Determine the (x, y) coordinate at the center of the cell enclosing the given text.  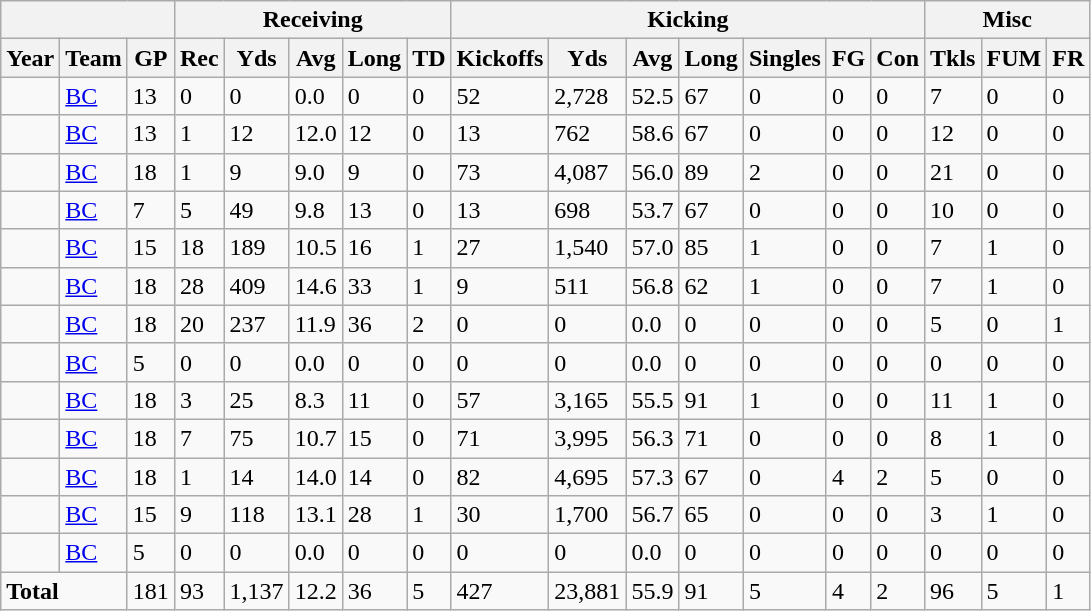
1,540 (588, 248)
427 (500, 591)
FG (848, 58)
FR (1068, 58)
409 (256, 286)
96 (953, 591)
75 (256, 438)
16 (374, 248)
FUM (1014, 58)
56.8 (652, 286)
Team (94, 58)
511 (588, 286)
10 (953, 210)
762 (588, 134)
12.0 (316, 134)
1,137 (256, 591)
49 (256, 210)
53.7 (652, 210)
52 (500, 96)
Kicking (688, 20)
9.8 (316, 210)
57.0 (652, 248)
62 (711, 286)
65 (711, 515)
56.7 (652, 515)
Misc (1008, 20)
27 (500, 248)
55.9 (652, 591)
52.5 (652, 96)
Tkls (953, 58)
237 (256, 324)
3,165 (588, 400)
23,881 (588, 591)
Singles (784, 58)
9.0 (316, 172)
4,087 (588, 172)
Con (898, 58)
57.3 (652, 477)
Total (64, 591)
55.5 (652, 400)
118 (256, 515)
56.3 (652, 438)
14.0 (316, 477)
189 (256, 248)
Year (30, 58)
4,695 (588, 477)
14.6 (316, 286)
25 (256, 400)
2,728 (588, 96)
13.1 (316, 515)
58.6 (652, 134)
Kickoffs (500, 58)
10.5 (316, 248)
GP (150, 58)
73 (500, 172)
181 (150, 591)
56.0 (652, 172)
20 (199, 324)
57 (500, 400)
8.3 (316, 400)
698 (588, 210)
93 (199, 591)
Receiving (312, 20)
12.2 (316, 591)
TD (429, 58)
1,700 (588, 515)
Rec (199, 58)
10.7 (316, 438)
82 (500, 477)
21 (953, 172)
85 (711, 248)
11.9 (316, 324)
8 (953, 438)
33 (374, 286)
30 (500, 515)
3,995 (588, 438)
89 (711, 172)
